Detect which cell encompasses the target text, then output its (x, y) center coordinate. 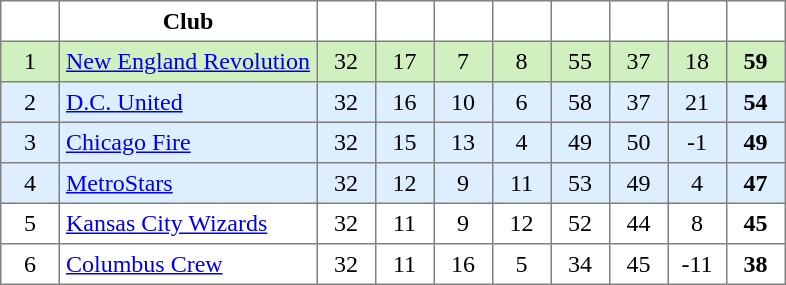
Columbus Crew (188, 264)
10 (463, 102)
Kansas City Wizards (188, 223)
-11 (697, 264)
Chicago Fire (188, 142)
50 (638, 142)
44 (638, 223)
55 (580, 61)
3 (30, 142)
-1 (697, 142)
47 (755, 183)
38 (755, 264)
MetroStars (188, 183)
2 (30, 102)
15 (404, 142)
21 (697, 102)
Club (188, 21)
54 (755, 102)
18 (697, 61)
59 (755, 61)
D.C. United (188, 102)
New England Revolution (188, 61)
52 (580, 223)
1 (30, 61)
53 (580, 183)
17 (404, 61)
7 (463, 61)
58 (580, 102)
34 (580, 264)
13 (463, 142)
